Locate the cell with the specified text and output its [x, y] center coordinate. 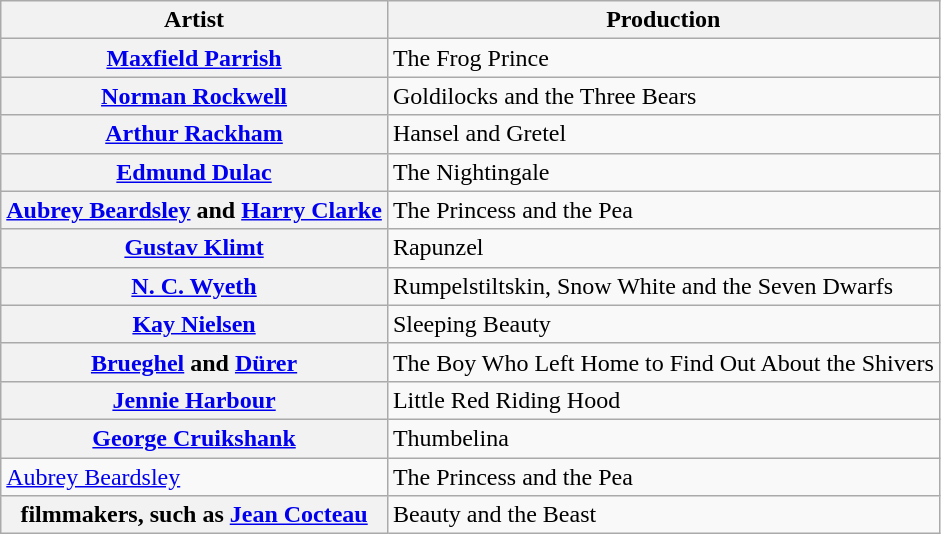
Kay Nielsen [194, 324]
Goldilocks and the Three Bears [663, 96]
Brueghel and Dürer [194, 362]
Aubrey Beardsley and Harry Clarke [194, 210]
Rumpelstiltskin, Snow White and the Seven Dwarfs [663, 286]
Production [663, 20]
N. C. Wyeth [194, 286]
Thumbelina [663, 438]
Artist [194, 20]
Hansel and Gretel [663, 134]
George Cruikshank [194, 438]
Little Red Riding Hood [663, 400]
Beauty and the Beast [663, 515]
Gustav Klimt [194, 248]
filmmakers, such as Jean Cocteau [194, 515]
Sleeping Beauty [663, 324]
Edmund Dulac [194, 172]
Rapunzel [663, 248]
The Boy Who Left Home to Find Out About the Shivers [663, 362]
Aubrey Beardsley [194, 477]
Arthur Rackham [194, 134]
Norman Rockwell [194, 96]
The Frog Prince [663, 58]
Jennie Harbour [194, 400]
Maxfield Parrish [194, 58]
The Nightingale [663, 172]
